Pinpoint the cell where the given text exists, returning its [x, y] midpoint coordinate. 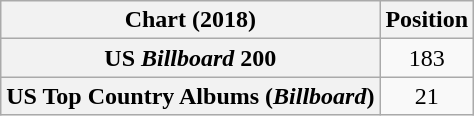
Position [427, 20]
Chart (2018) [190, 20]
US Top Country Albums (Billboard) [190, 96]
21 [427, 96]
US Billboard 200 [190, 58]
183 [427, 58]
